Pinpoint the cell where the given text exists, returning its (X, Y) midpoint coordinate. 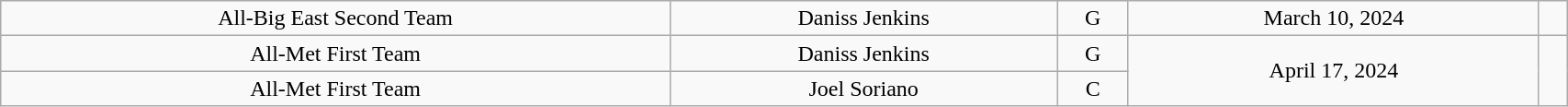
C (1093, 89)
April 17, 2024 (1334, 71)
Joel Soriano (863, 89)
March 10, 2024 (1334, 18)
All-Big East Second Team (336, 18)
